Find where the given text appears and provide that cell's center as (x, y) coordinate. 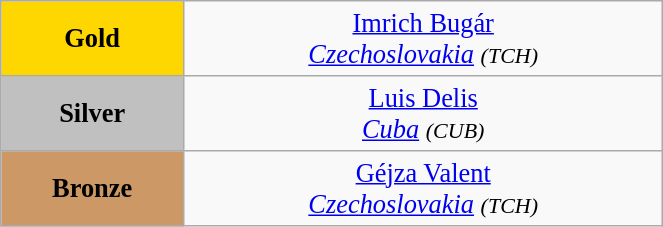
Luis DelisCuba (CUB) (424, 112)
Géjza ValentCzechoslovakia (TCH) (424, 188)
Imrich BugárCzechoslovakia (TCH) (424, 38)
Silver (92, 112)
Bronze (92, 188)
Gold (92, 38)
